Locate the cell with the specified text and output its [x, y] center coordinate. 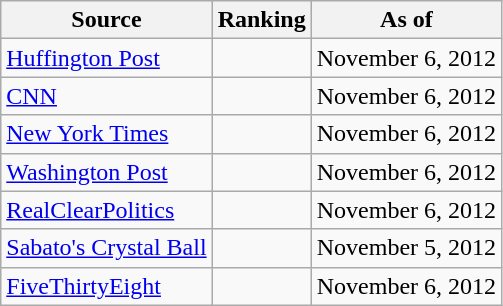
FiveThirtyEight [106, 286]
New York Times [106, 134]
Ranking [262, 20]
November 5, 2012 [406, 248]
Huffington Post [106, 58]
Source [106, 20]
RealClearPolitics [106, 210]
Washington Post [106, 172]
Sabato's Crystal Ball [106, 248]
CNN [106, 96]
As of [406, 20]
